For the text-containing cell, return its midpoint in (X, Y) coordinate format. 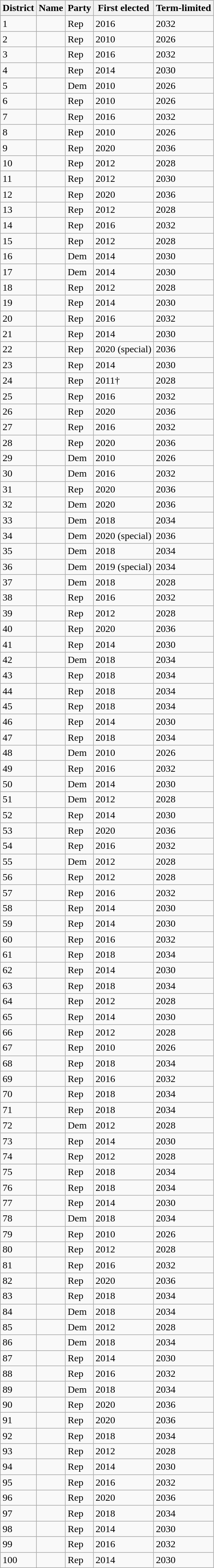
87 (18, 1358)
29 (18, 458)
90 (18, 1405)
75 (18, 1172)
18 (18, 287)
76 (18, 1188)
74 (18, 1156)
58 (18, 908)
66 (18, 1032)
39 (18, 613)
20 (18, 318)
55 (18, 861)
31 (18, 489)
54 (18, 846)
First elected (124, 8)
46 (18, 722)
4 (18, 70)
17 (18, 272)
52 (18, 815)
36 (18, 567)
80 (18, 1250)
99 (18, 1544)
34 (18, 536)
63 (18, 986)
41 (18, 644)
25 (18, 396)
78 (18, 1219)
68 (18, 1063)
21 (18, 334)
6 (18, 101)
28 (18, 442)
57 (18, 892)
Party (79, 8)
8 (18, 132)
96 (18, 1498)
12 (18, 194)
73 (18, 1141)
84 (18, 1312)
82 (18, 1281)
83 (18, 1296)
19 (18, 303)
59 (18, 923)
92 (18, 1435)
5 (18, 86)
79 (18, 1234)
72 (18, 1125)
88 (18, 1374)
95 (18, 1482)
61 (18, 955)
15 (18, 241)
91 (18, 1420)
49 (18, 769)
100 (18, 1560)
13 (18, 210)
24 (18, 380)
97 (18, 1513)
65 (18, 1017)
47 (18, 738)
77 (18, 1203)
85 (18, 1327)
11 (18, 179)
60 (18, 939)
37 (18, 582)
69 (18, 1079)
16 (18, 256)
93 (18, 1451)
94 (18, 1467)
27 (18, 427)
33 (18, 520)
14 (18, 225)
Name (51, 8)
64 (18, 1001)
Term-limited (183, 8)
56 (18, 877)
30 (18, 474)
35 (18, 551)
51 (18, 799)
48 (18, 753)
40 (18, 629)
38 (18, 598)
50 (18, 784)
1 (18, 24)
23 (18, 365)
86 (18, 1343)
62 (18, 970)
9 (18, 148)
2011† (124, 380)
53 (18, 830)
2019 (special) (124, 567)
42 (18, 660)
71 (18, 1110)
70 (18, 1094)
26 (18, 411)
89 (18, 1389)
43 (18, 675)
10 (18, 163)
2 (18, 39)
3 (18, 55)
22 (18, 349)
81 (18, 1265)
7 (18, 117)
44 (18, 691)
32 (18, 505)
45 (18, 707)
67 (18, 1048)
98 (18, 1529)
District (18, 8)
